Search for the cell housing the specified text and yield its (x, y) center coordinate. 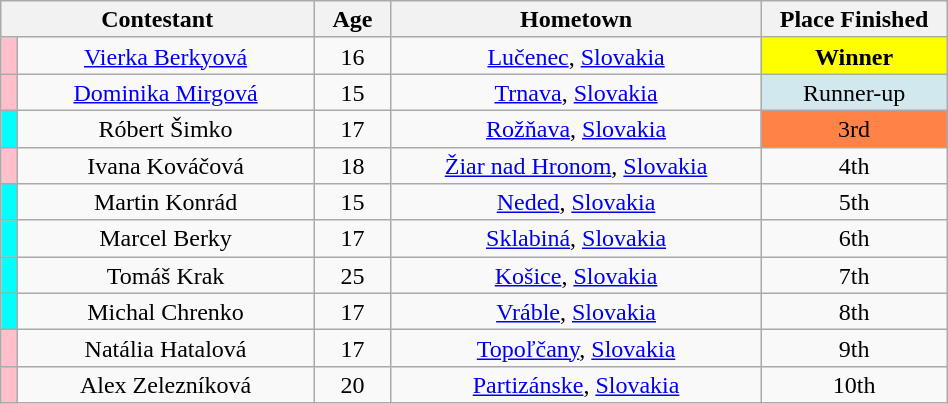
Age (353, 20)
Trnava, Slovakia (576, 92)
Runner-up (854, 92)
Topoľčany, Slovakia (576, 348)
5th (854, 202)
Neded, Slovakia (576, 202)
Sklabiná, Slovakia (576, 238)
Winner (854, 56)
Košice, Slovakia (576, 276)
Róbert Šimko (166, 128)
25 (353, 276)
Michal Chrenko (166, 312)
16 (353, 56)
Contestant (158, 20)
Natália Hatalová (166, 348)
6th (854, 238)
Hometown (576, 20)
Martin Konrád (166, 202)
18 (353, 166)
20 (353, 384)
Alex Zelezníková (166, 384)
9th (854, 348)
Vráble, Slovakia (576, 312)
Marcel Berky (166, 238)
Žiar nad Hronom, Slovakia (576, 166)
Tomáš Krak (166, 276)
10th (854, 384)
Dominika Mirgová (166, 92)
Place Finished (854, 20)
3rd (854, 128)
Partizánske, Slovakia (576, 384)
4th (854, 166)
8th (854, 312)
Vierka Berkyová (166, 56)
Ivana Kováčová (166, 166)
Rožňava, Slovakia (576, 128)
Lučenec, Slovakia (576, 56)
7th (854, 276)
